Determine the (X, Y) coordinate at the center of the cell enclosing the given text.  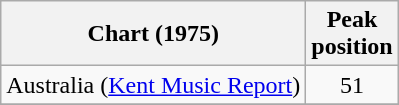
Australia (Kent Music Report) (154, 85)
Peakposition (352, 34)
Chart (1975) (154, 34)
51 (352, 85)
